From the cell containing the given text, extract its center point as [X, Y] coordinate. 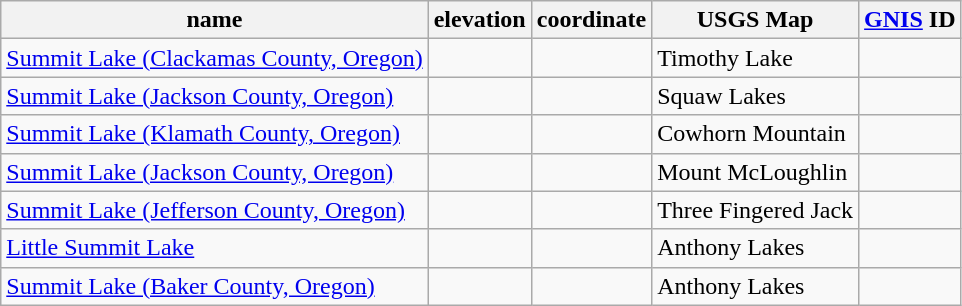
Summit Lake (Klamath County, Oregon) [214, 134]
Mount McLoughlin [756, 172]
name [214, 20]
Three Fingered Jack [756, 210]
Summit Lake (Baker County, Oregon) [214, 286]
USGS Map [756, 20]
Cowhorn Mountain [756, 134]
Little Summit Lake [214, 248]
GNIS ID [910, 20]
coordinate [591, 20]
Summit Lake (Clackamas County, Oregon) [214, 58]
Squaw Lakes [756, 96]
Timothy Lake [756, 58]
Summit Lake (Jefferson County, Oregon) [214, 210]
elevation [480, 20]
